Return the [X, Y] coordinate for the center point of the cell that contains the specified text.  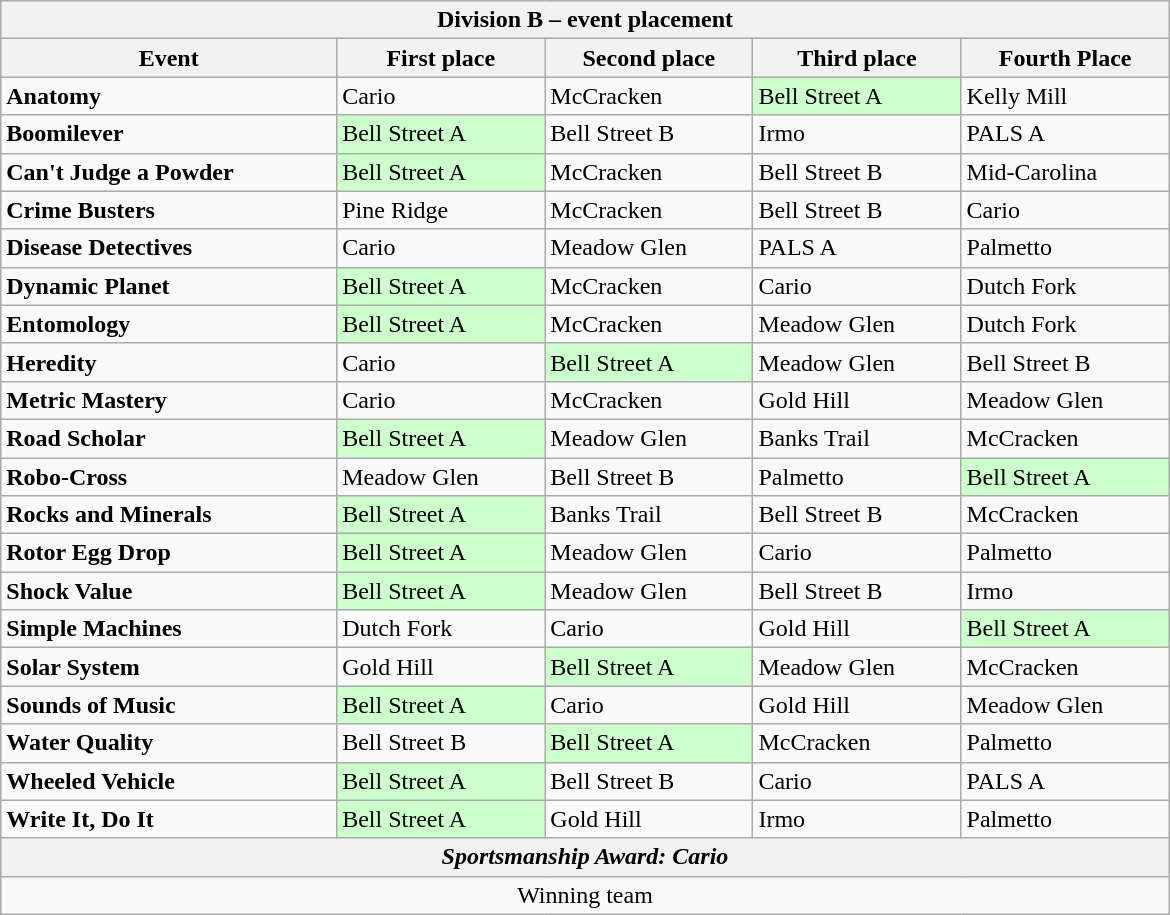
Rocks and Minerals [169, 515]
Anatomy [169, 96]
Can't Judge a Powder [169, 172]
Event [169, 58]
First place [441, 58]
Pine Ridge [441, 210]
Solar System [169, 667]
Entomology [169, 324]
Kelly Mill [1065, 96]
Crime Busters [169, 210]
Disease Detectives [169, 248]
Wheeled Vehicle [169, 781]
Water Quality [169, 743]
Second place [649, 58]
Heredity [169, 362]
Rotor Egg Drop [169, 553]
Shock Value [169, 591]
Division B – event placement [585, 20]
Third place [857, 58]
Simple Machines [169, 629]
Write It, Do It [169, 819]
Boomilever [169, 134]
Sportsmanship Award: Cario [585, 857]
Winning team [585, 895]
Road Scholar [169, 438]
Mid-Carolina [1065, 172]
Robo-Cross [169, 477]
Dynamic Planet [169, 286]
Metric Mastery [169, 400]
Sounds of Music [169, 705]
Fourth Place [1065, 58]
